Return the [X, Y] coordinate for the center point of the cell that contains the specified text.  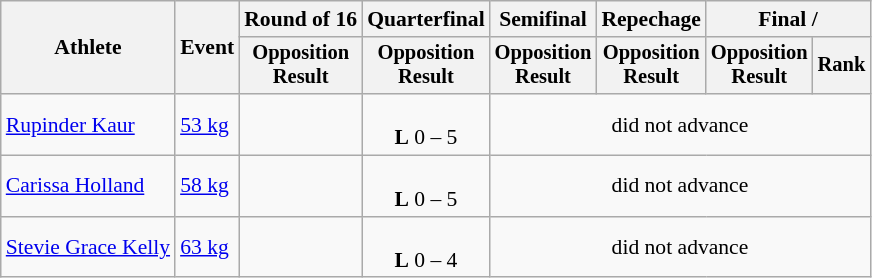
Quarterfinal [426, 19]
Carissa Holland [88, 186]
Semifinal [544, 19]
Repechage [651, 19]
63 kg [207, 248]
Round of 16 [300, 19]
Stevie Grace Kelly [88, 248]
Event [207, 48]
L 0 – 4 [426, 248]
58 kg [207, 186]
Rupinder Kaur [88, 124]
Athlete [88, 48]
Final / [788, 19]
53 kg [207, 124]
Rank [842, 66]
